From the cell containing the given text, extract its center point as (x, y) coordinate. 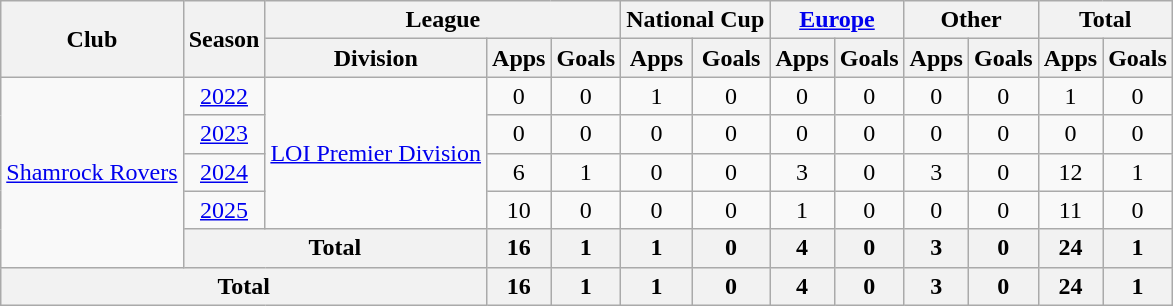
Shamrock Rovers (92, 172)
Other (971, 20)
LOI Premier Division (376, 153)
2023 (224, 134)
12 (1070, 172)
6 (519, 172)
2024 (224, 172)
National Cup (696, 20)
Season (224, 39)
League (443, 20)
2022 (224, 96)
2025 (224, 210)
Club (92, 39)
11 (1070, 210)
Europe (837, 20)
Division (376, 58)
10 (519, 210)
